For the text-containing cell, return its midpoint in [x, y] coordinate format. 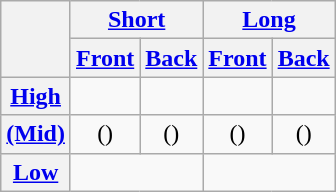
Long [269, 20]
(Mid) [36, 134]
High [36, 96]
Short [136, 20]
Low [36, 172]
